Capture the cell that displays the provided text and extract its (X, Y) central coordinate. 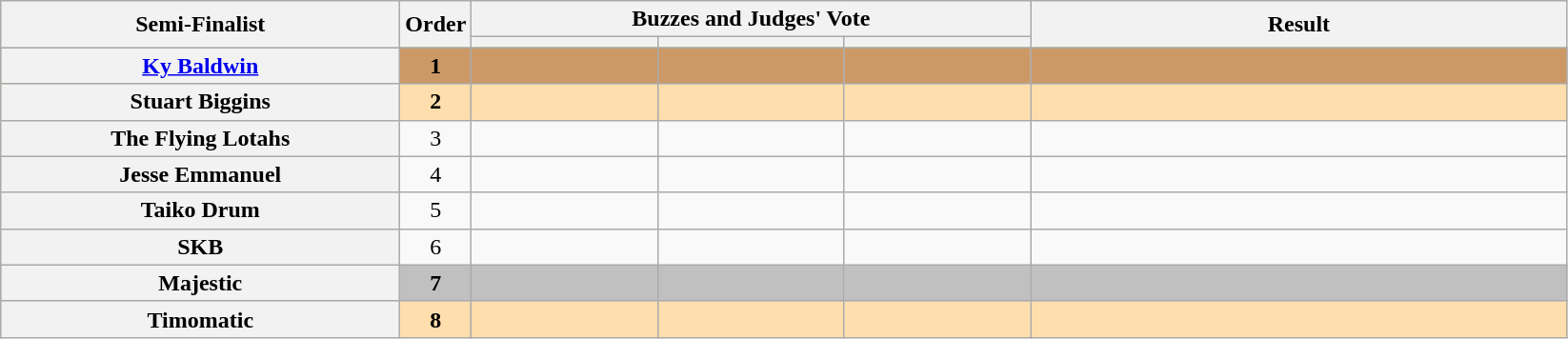
Jesse Emmanuel (200, 174)
6 (436, 247)
Taiko Drum (200, 210)
Majestic (200, 283)
The Flying Lotahs (200, 138)
5 (436, 210)
Timomatic (200, 319)
7 (436, 283)
2 (436, 102)
Semi-Finalist (200, 25)
1 (436, 66)
Ky Baldwin (200, 66)
Order (436, 25)
Buzzes and Judges' Vote (751, 19)
3 (436, 138)
SKB (200, 247)
Result (1299, 25)
8 (436, 319)
Stuart Biggins (200, 102)
4 (436, 174)
